Return the (X, Y) coordinate for the center point of the cell that contains the specified text.  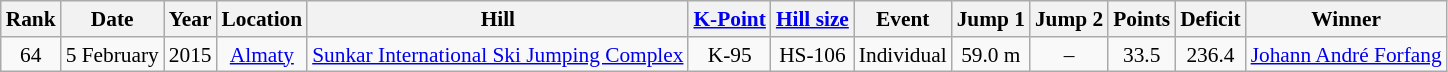
Points (1142, 19)
K-Point (729, 19)
Year (190, 19)
Date (112, 19)
Hill (498, 19)
Jump 1 (991, 19)
Location (262, 19)
Rank (31, 19)
Deficit (1210, 19)
Winner (1346, 19)
Hill size (812, 19)
Jump 2 (1069, 19)
Event (903, 19)
